For the text-containing cell, return its midpoint in [X, Y] coordinate format. 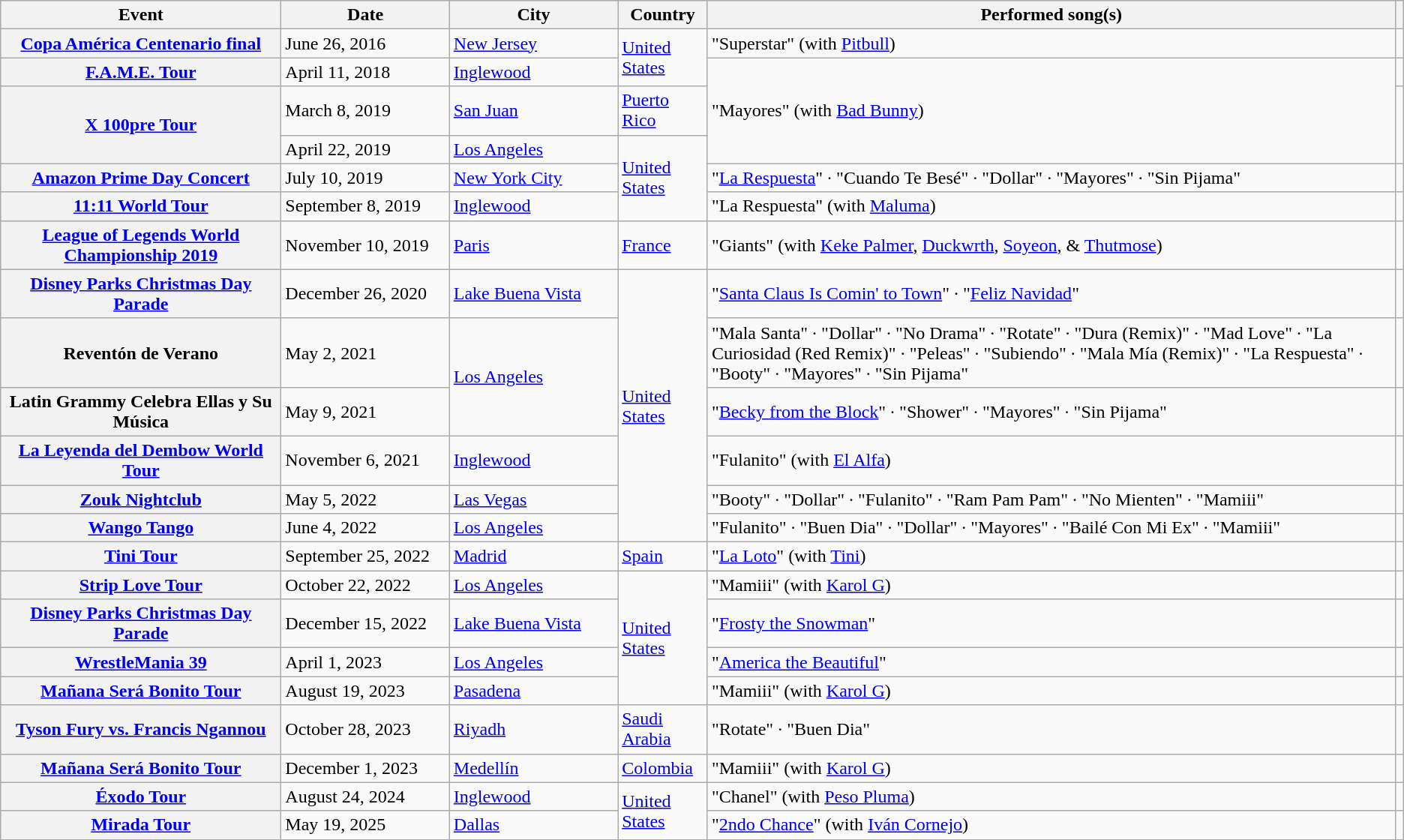
Puerto Rico [663, 111]
"La Loto" (with Tini) [1051, 556]
"2ndo Chance" (with Iván Cornejo) [1051, 825]
Latin Grammy Celebra Ellas y Su Música [141, 411]
Medellín [533, 768]
Date [365, 15]
October 28, 2023 [365, 729]
April 22, 2019 [365, 149]
"Santa Claus Is Comin' to Town" · "Feliz Navidad" [1051, 294]
December 15, 2022 [365, 624]
April 11, 2018 [365, 72]
May 19, 2025 [365, 825]
May 2, 2021 [365, 352]
11:11 World Tour [141, 206]
Madrid [533, 556]
Performed song(s) [1051, 15]
July 10, 2019 [365, 178]
May 5, 2022 [365, 499]
Reventón de Verano [141, 352]
Wango Tango [141, 528]
Paris [533, 244]
April 1, 2023 [365, 662]
November 6, 2021 [365, 460]
City [533, 15]
"Frosty the Snowman" [1051, 624]
WrestleMania 39 [141, 662]
"La Respuesta" · "Cuando Te Besé" · "Dollar" · "Mayores" · "Sin Pijama" [1051, 178]
Tini Tour [141, 556]
Amazon Prime Day Concert [141, 178]
Las Vegas [533, 499]
"Fulanito" (with El Alfa) [1051, 460]
"Rotate" · "Buen Dia" [1051, 729]
September 25, 2022 [365, 556]
Saudi Arabia [663, 729]
June 26, 2016 [365, 43]
X 100pre Tour [141, 124]
F.A.M.E. Tour [141, 72]
New Jersey [533, 43]
May 9, 2021 [365, 411]
"Booty" · "Dollar" · "Fulanito" · "Ram Pam Pam" · "No Mienten" · "Mamiii" [1051, 499]
Colombia [663, 768]
Copa América Centenario final [141, 43]
France [663, 244]
Spain [663, 556]
"Becky from the Block" · "Shower" · "Mayores" · "Sin Pijama" [1051, 411]
"Chanel" (with Peso Pluma) [1051, 796]
Country [663, 15]
La Leyenda del Dembow World Tour [141, 460]
Éxodo Tour [141, 796]
Event [141, 15]
"La Respuesta" (with Maluma) [1051, 206]
September 8, 2019 [365, 206]
"America the Beautiful" [1051, 662]
Zouk Nightclub [141, 499]
Tyson Fury vs. Francis Ngannou [141, 729]
Strip Love Tour [141, 585]
"Giants" (with Keke Palmer, Duckwrth, Soyeon, & Thutmose) [1051, 244]
San Juan [533, 111]
March 8, 2019 [365, 111]
August 19, 2023 [365, 691]
Riyadh [533, 729]
October 22, 2022 [365, 585]
League of Legends World Championship 2019 [141, 244]
December 26, 2020 [365, 294]
August 24, 2024 [365, 796]
Mirada Tour [141, 825]
November 10, 2019 [365, 244]
December 1, 2023 [365, 768]
June 4, 2022 [365, 528]
Dallas [533, 825]
"Superstar" (with Pitbull) [1051, 43]
"Mayores" (with Bad Bunny) [1051, 111]
"Fulanito" · "Buen Dia" · "Dollar" · "Mayores" · "Bailé Con Mi Ex" · "Mamiii" [1051, 528]
New York City [533, 178]
Pasadena [533, 691]
